Return the [X, Y] coordinate for the center point of the cell that contains the specified text.  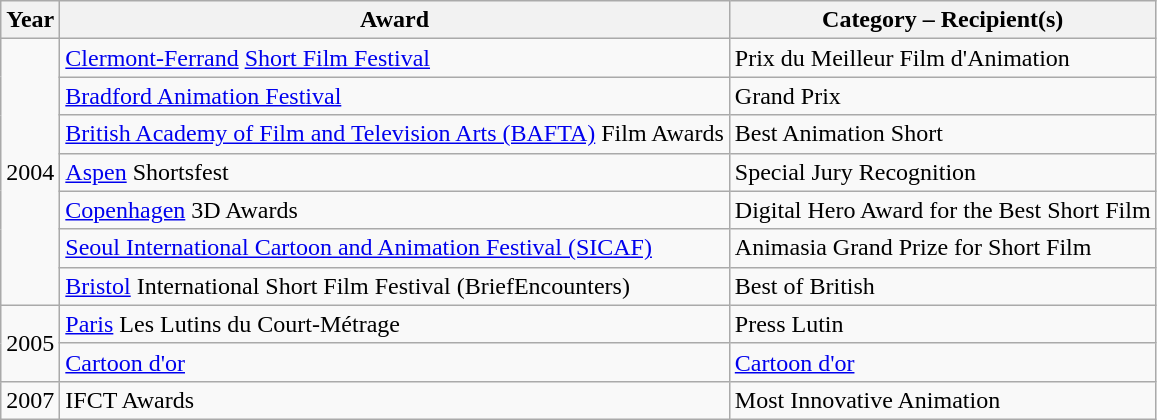
Digital Hero Award for the Best Short Film [942, 210]
Paris Les Lutins du Court-Métrage [394, 324]
IFCT Awards [394, 400]
Aspen Shortsfest [394, 172]
2005 [30, 343]
2004 [30, 172]
Bristol International Short Film Festival (BriefEncounters) [394, 286]
Special Jury Recognition [942, 172]
Clermont-Ferrand Short Film Festival [394, 58]
Most Innovative Animation [942, 400]
Best Animation Short [942, 134]
Prix du Meilleur Film d'Animation [942, 58]
Animasia Grand Prize for Short Film [942, 248]
Bradford Animation Festival [394, 96]
British Academy of Film and Television Arts (BAFTA) Film Awards [394, 134]
Seoul International Cartoon and Animation Festival (SICAF) [394, 248]
Award [394, 20]
Copenhagen 3D Awards [394, 210]
Best of British [942, 286]
Press Lutin [942, 324]
Year [30, 20]
Grand Prix [942, 96]
2007 [30, 400]
Category – Recipient(s) [942, 20]
